Scan for the cell matching the given text and deliver its (x, y) coordinate at center. 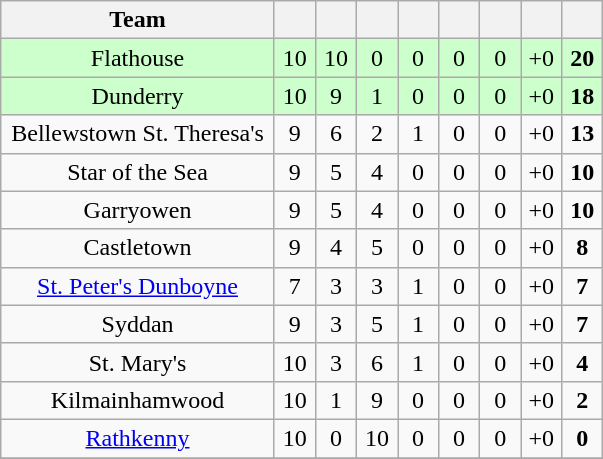
13 (582, 134)
Dunderry (138, 96)
Flathouse (138, 58)
St. Mary's (138, 362)
20 (582, 58)
Castletown (138, 248)
Kilmainhamwood (138, 400)
Syddan (138, 324)
Team (138, 20)
Star of the Sea (138, 172)
Rathkenny (138, 438)
Garryowen (138, 210)
18 (582, 96)
8 (582, 248)
Bellewstown St. Theresa's (138, 134)
St. Peter's Dunboyne (138, 286)
